Search for the cell housing the specified text and yield its (x, y) center coordinate. 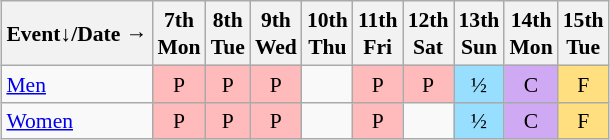
11thFri (378, 33)
7thMon (178, 33)
9thWed (276, 33)
Event↓/Date → (76, 33)
Men (76, 84)
13thSun (480, 33)
8thTue (228, 33)
14thMon (530, 33)
Women (76, 120)
10thThu (328, 33)
12thSat (428, 33)
15thTue (584, 33)
